Provide the [X, Y] coordinate of the cell's center where the given text is located.  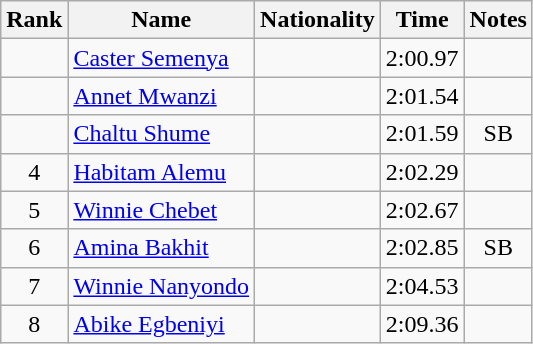
Name [162, 20]
Annet Mwanzi [162, 96]
2:02.29 [422, 172]
6 [34, 248]
5 [34, 210]
Abike Egbeniyi [162, 324]
2:01.59 [422, 134]
Habitam Alemu [162, 172]
2:04.53 [422, 286]
4 [34, 172]
Nationality [318, 20]
2:02.67 [422, 210]
2:09.36 [422, 324]
8 [34, 324]
2:02.85 [422, 248]
Rank [34, 20]
2:01.54 [422, 96]
Winnie Nanyondo [162, 286]
Chaltu Shume [162, 134]
Winnie Chebet [162, 210]
Time [422, 20]
Notes [498, 20]
Amina Bakhit [162, 248]
Caster Semenya [162, 58]
7 [34, 286]
2:00.97 [422, 58]
